For the text-containing cell, return its midpoint in (X, Y) coordinate format. 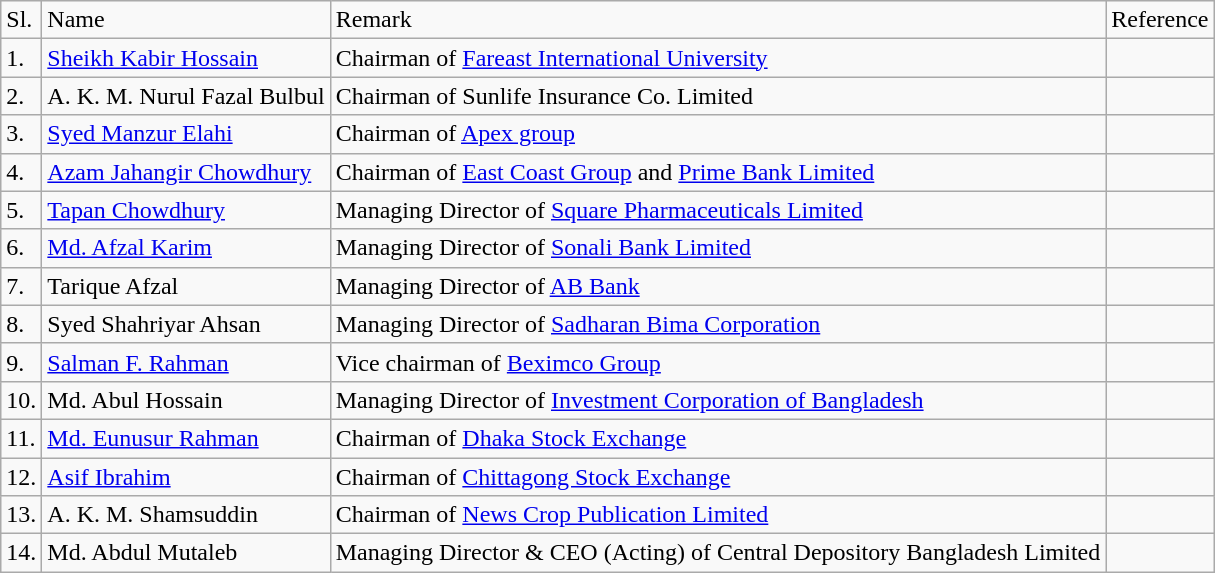
Chairman of Chittagong Stock Exchange (718, 477)
Managing Director of Square Pharmaceuticals Limited (718, 210)
Managing Director of AB Bank (718, 286)
Tarique Afzal (186, 286)
7. (22, 286)
Chairman of Sunlife Insurance Co. Limited (718, 96)
Vice chairman of Beximco Group (718, 362)
Managing Director of Sonali Bank Limited (718, 248)
Md. Afzal Karim (186, 248)
Azam Jahangir Chowdhury (186, 172)
5. (22, 210)
8. (22, 324)
9. (22, 362)
4. (22, 172)
Tapan Chowdhury (186, 210)
14. (22, 553)
13. (22, 515)
Sheikh Kabir Hossain (186, 58)
Name (186, 20)
12. (22, 477)
Syed Manzur Elahi (186, 134)
3. (22, 134)
Md. Abdul Mutaleb (186, 553)
Chairman of East Coast Group and Prime Bank Limited (718, 172)
Remark (718, 20)
Syed Shahriyar Ahsan (186, 324)
Sl. (22, 20)
Asif Ibrahim (186, 477)
1. (22, 58)
6. (22, 248)
Managing Director of Investment Corporation of Bangladesh (718, 400)
A. K. M. Nurul Fazal Bulbul (186, 96)
Chairman of News Crop Publication Limited (718, 515)
10. (22, 400)
Chairman of Dhaka Stock Exchange (718, 438)
Managing Director & CEO (Acting) of Central Depository Bangladesh Limited (718, 553)
A. K. M. Shamsuddin (186, 515)
Salman F. Rahman (186, 362)
2. (22, 96)
Chairman of Fareast International University (718, 58)
Managing Director of Sadharan Bima Corporation (718, 324)
Reference (1160, 20)
Md. Eunusur Rahman (186, 438)
11. (22, 438)
Md. Abul Hossain (186, 400)
Chairman of Apex group (718, 134)
